Scan for the cell matching the given text and deliver its [x, y] coordinate at center. 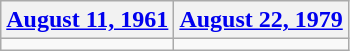
August 11, 1961 [88, 20]
August 22, 1979 [261, 20]
